Search for the cell housing the specified text and yield its [x, y] center coordinate. 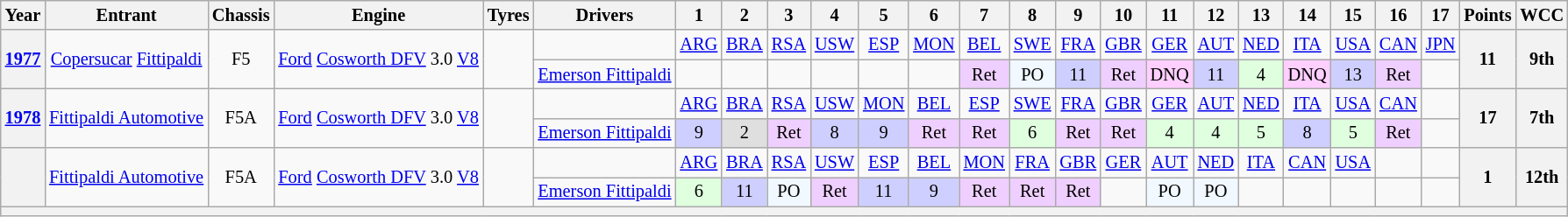
3 [789, 15]
12 [1216, 15]
Engine [378, 15]
9th [1542, 59]
F5 [240, 59]
Year [23, 15]
16 [1398, 15]
Tyres [509, 15]
1977 [23, 59]
10 [1123, 15]
Entrant [126, 15]
Chassis [240, 15]
12th [1542, 177]
7th [1542, 117]
WCC [1542, 15]
7 [984, 15]
Copersucar Fittipaldi [126, 59]
Drivers [604, 15]
Points [1487, 15]
JPN [1441, 45]
14 [1308, 15]
1978 [23, 117]
15 [1353, 15]
